Pinpoint the cell where the given text exists, returning its [X, Y] midpoint coordinate. 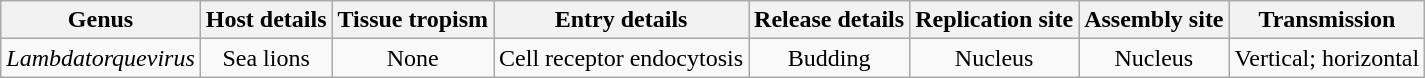
Lambdatorquevirus [101, 58]
Assembly site [1154, 20]
Release details [830, 20]
Budding [830, 58]
Replication site [994, 20]
Transmission [1327, 20]
Tissue tropism [413, 20]
Vertical; horizontal [1327, 58]
Sea lions [266, 58]
Genus [101, 20]
Entry details [622, 20]
Cell receptor endocytosis [622, 58]
Host details [266, 20]
None [413, 58]
